Extract the (x, y) coordinate from the center of the cell holding the provided text.  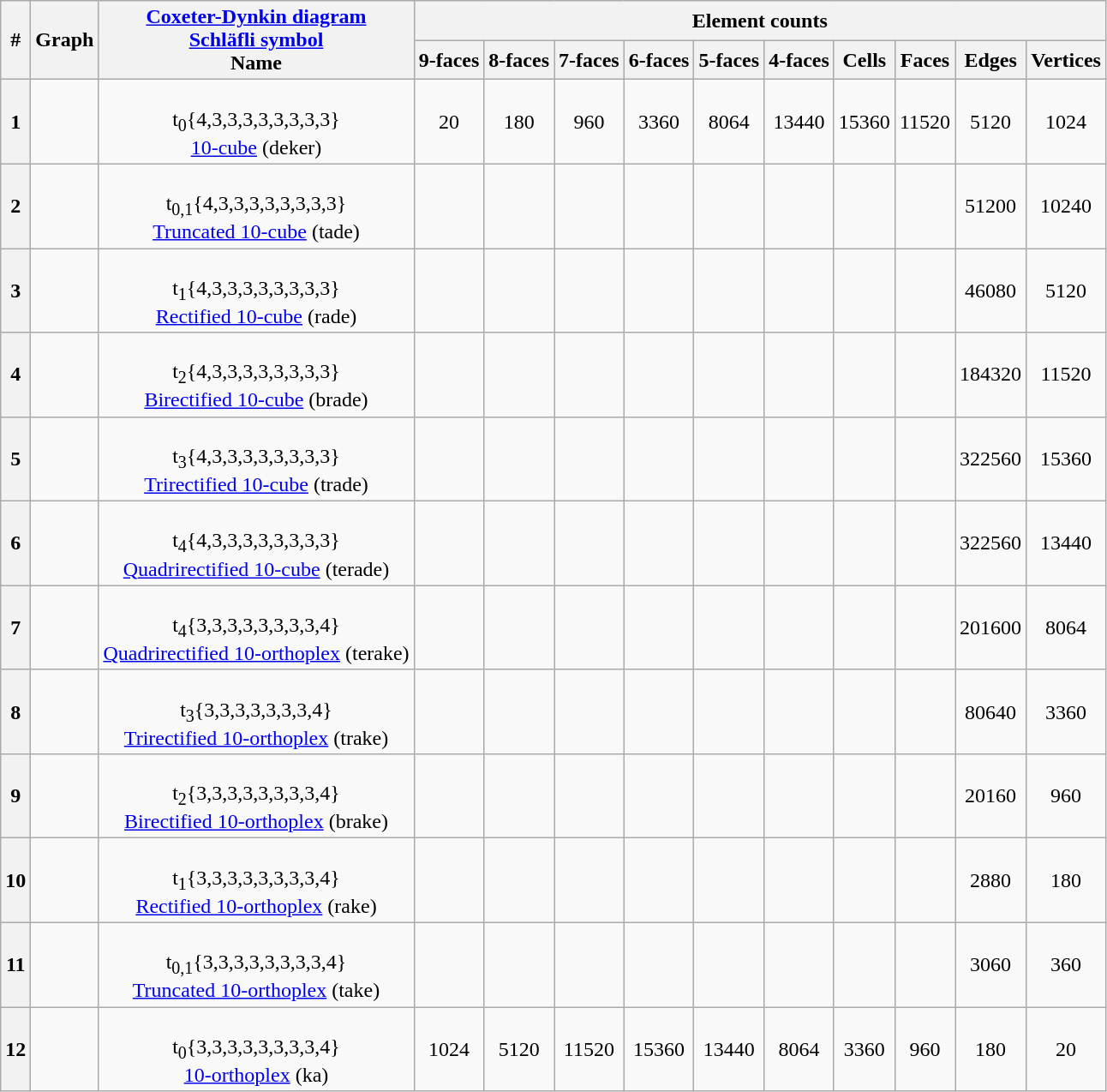
t4{4,3,3,3,3,3,3,3,3}Quadrirectified 10-cube (terade) (256, 543)
Vertices (1066, 60)
12 (15, 1049)
184320 (990, 375)
51200 (990, 206)
5-faces (729, 60)
7 (15, 627)
t0,1{4,3,3,3,3,3,3,3,3}Truncated 10-cube (tade) (256, 206)
t1{3,3,3,3,3,3,3,3,4}Rectified 10-orthoplex (rake) (256, 880)
11 (15, 964)
Edges (990, 60)
t0{3,3,3,3,3,3,3,3,4}10-orthoplex (ka) (256, 1049)
360 (1066, 964)
t4{3,3,3,3,3,3,3,3,4}Quadrirectified 10-orthoplex (terake) (256, 627)
6-faces (659, 60)
5 (15, 459)
7-faces (589, 60)
Graph (65, 40)
6 (15, 543)
Cells (864, 60)
46080 (990, 291)
3060 (990, 964)
t2{3,3,3,3,3,3,3,3,4}Birectified 10-orthoplex (brake) (256, 796)
4 (15, 375)
2880 (990, 880)
201600 (990, 627)
2 (15, 206)
# (15, 40)
9 (15, 796)
Faces (924, 60)
t2{4,3,3,3,3,3,3,3,3}Birectified 10-cube (brade) (256, 375)
1 (15, 122)
4-faces (799, 60)
t0{4,3,3,3,3,3,3,3,3}10-cube (deker) (256, 122)
t3{3,3,3,3,3,3,3,4}Trirectified 10-orthoplex (trake) (256, 711)
8-faces (519, 60)
8 (15, 711)
t1{4,3,3,3,3,3,3,3,3}Rectified 10-cube (rade) (256, 291)
t0,1{3,3,3,3,3,3,3,3,4}Truncated 10-orthoplex (take) (256, 964)
80640 (990, 711)
Coxeter-Dynkin diagramSchläfli symbolName (256, 40)
9-faces (449, 60)
10 (15, 880)
t3{4,3,3,3,3,3,3,3,3}Trirectified 10-cube (trade) (256, 459)
Element counts (759, 21)
10240 (1066, 206)
20160 (990, 796)
3 (15, 291)
